Output the [X, Y] coordinate of the center of the cell containing the given text.  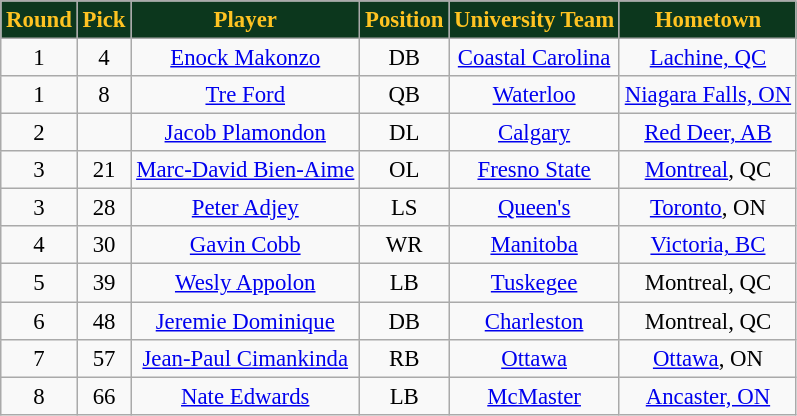
Tre Ford [246, 95]
Jeremie Dominique [246, 321]
Queen's [534, 208]
Ottawa, ON [708, 358]
48 [104, 321]
Jean-Paul Cimankinda [246, 358]
OL [404, 170]
Position [404, 20]
QB [404, 95]
Ancaster, ON [708, 396]
Player [246, 20]
Peter Adjey [246, 208]
Waterloo [534, 95]
Hometown [708, 20]
Nate Edwards [246, 396]
7 [39, 358]
Tuskegee [534, 283]
2 [39, 133]
Fresno State [534, 170]
Calgary [534, 133]
5 [39, 283]
Ottawa [534, 358]
28 [104, 208]
Coastal Carolina [534, 58]
6 [39, 321]
21 [104, 170]
Round [39, 20]
Manitoba [534, 245]
30 [104, 245]
RB [404, 358]
66 [104, 396]
LS [404, 208]
McMaster [534, 396]
39 [104, 283]
Red Deer, AB [708, 133]
Toronto, ON [708, 208]
Gavin Cobb [246, 245]
Marc-David Bien-Aime [246, 170]
Niagara Falls, ON [708, 95]
57 [104, 358]
Wesly Appolon [246, 283]
WR [404, 245]
DL [404, 133]
Jacob Plamondon [246, 133]
Pick [104, 20]
Enock Makonzo [246, 58]
University Team [534, 20]
Victoria, BC [708, 245]
Charleston [534, 321]
Lachine, QC [708, 58]
